From the cell containing the given text, extract its center point as (X, Y) coordinate. 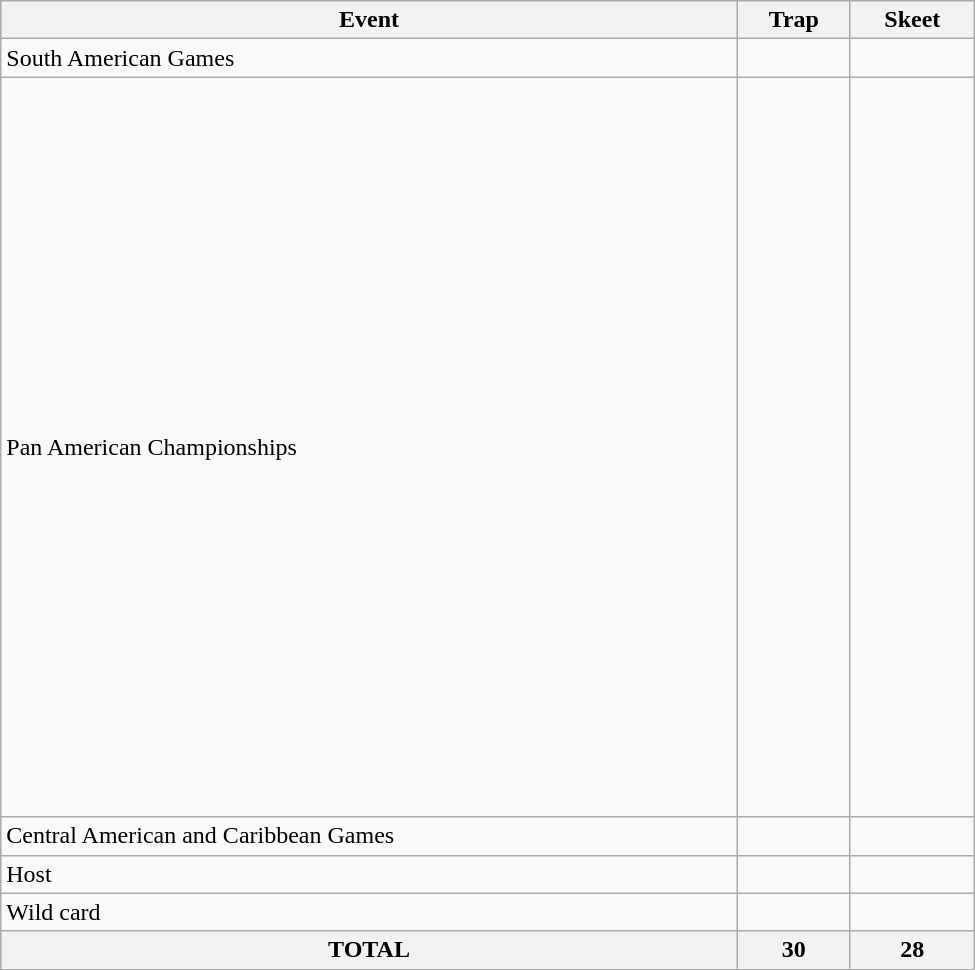
28 (912, 950)
Central American and Caribbean Games (370, 836)
Pan American Championships (370, 447)
South American Games (370, 58)
Wild card (370, 912)
Trap (794, 20)
Host (370, 874)
30 (794, 950)
Event (370, 20)
Skeet (912, 20)
TOTAL (370, 950)
